From the cell containing the given text, extract its center point as [x, y] coordinate. 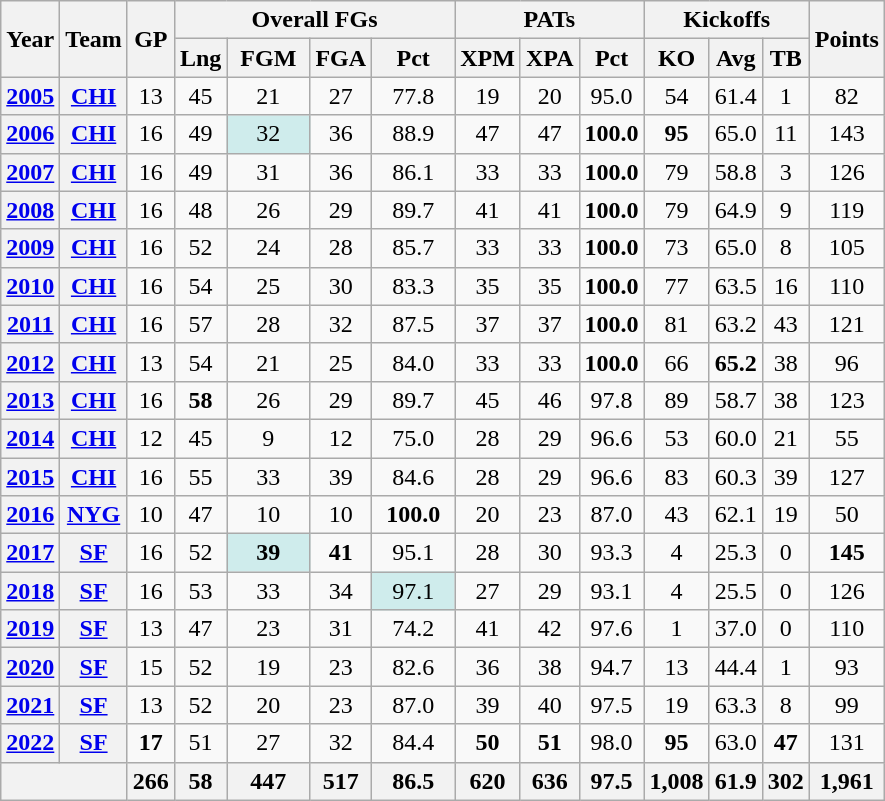
143 [846, 134]
58.8 [736, 172]
96 [846, 362]
83.3 [414, 286]
2013 [30, 400]
2012 [30, 362]
63.2 [736, 324]
3 [786, 172]
97.6 [612, 629]
82 [846, 96]
Kickoffs [726, 20]
2010 [30, 286]
2014 [30, 438]
2011 [30, 324]
1,961 [846, 781]
65.2 [736, 362]
97.1 [414, 591]
GP [150, 39]
2007 [30, 172]
57 [200, 324]
11 [786, 134]
48 [200, 210]
302 [786, 781]
86.1 [414, 172]
FGM [268, 58]
61.9 [736, 781]
87.5 [414, 324]
2017 [30, 553]
97.8 [612, 400]
119 [846, 210]
2019 [30, 629]
84.0 [414, 362]
2006 [30, 134]
86.5 [414, 781]
Year [30, 39]
2020 [30, 667]
Points [846, 39]
99 [846, 705]
77 [676, 286]
25.3 [736, 553]
123 [846, 400]
62.1 [736, 515]
66 [676, 362]
1,008 [676, 781]
Avg [736, 58]
PATs [550, 20]
58.7 [736, 400]
Overall FGs [314, 20]
145 [846, 553]
34 [341, 591]
24 [268, 248]
Lng [200, 58]
84.6 [414, 477]
131 [846, 743]
XPA [550, 58]
46 [550, 400]
266 [150, 781]
2021 [30, 705]
105 [846, 248]
2005 [30, 96]
127 [846, 477]
FGA [341, 58]
42 [550, 629]
Team [94, 39]
2018 [30, 591]
TB [786, 58]
517 [341, 781]
88.9 [414, 134]
95.1 [414, 553]
636 [550, 781]
2015 [30, 477]
447 [268, 781]
37.0 [736, 629]
2008 [30, 210]
94.7 [612, 667]
63.0 [736, 743]
84.4 [414, 743]
77.8 [414, 96]
60.3 [736, 477]
95.0 [612, 96]
620 [488, 781]
17 [150, 743]
25.5 [736, 591]
2009 [30, 248]
82.6 [414, 667]
73 [676, 248]
XPM [488, 58]
63.5 [736, 286]
40 [550, 705]
63.3 [736, 705]
98.0 [612, 743]
KO [676, 58]
74.2 [414, 629]
75.0 [414, 438]
121 [846, 324]
61.4 [736, 96]
NYG [94, 515]
89 [676, 400]
2022 [30, 743]
81 [676, 324]
15 [150, 667]
93.1 [612, 591]
44.4 [736, 667]
85.7 [414, 248]
93 [846, 667]
60.0 [736, 438]
83 [676, 477]
93.3 [612, 553]
2016 [30, 515]
64.9 [736, 210]
